Provide the [x, y] coordinate of the cell's center where the given text is located.  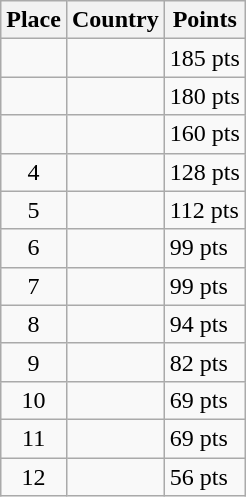
9 [34, 362]
6 [34, 248]
Points [204, 20]
185 pts [204, 58]
128 pts [204, 172]
Place [34, 20]
Country [115, 20]
10 [34, 400]
180 pts [204, 96]
94 pts [204, 324]
7 [34, 286]
112 pts [204, 210]
82 pts [204, 362]
5 [34, 210]
56 pts [204, 477]
8 [34, 324]
12 [34, 477]
160 pts [204, 134]
4 [34, 172]
11 [34, 438]
